Pinpoint the cell where the given text exists, returning its (x, y) midpoint coordinate. 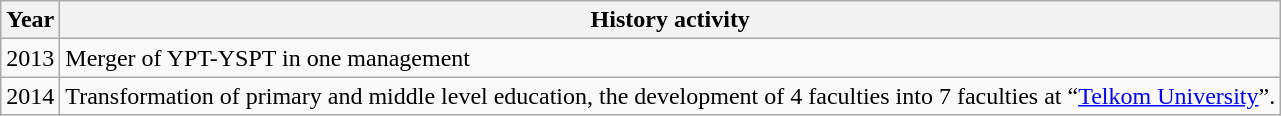
Transformation of primary and middle level education, the development of 4 faculties into 7 faculties at “Telkom University”. (670, 96)
History activity (670, 20)
2013 (30, 58)
2014 (30, 96)
Year (30, 20)
Merger of YPT-YSPT in one management (670, 58)
